Pinpoint the cell where the given text exists, returning its (x, y) midpoint coordinate. 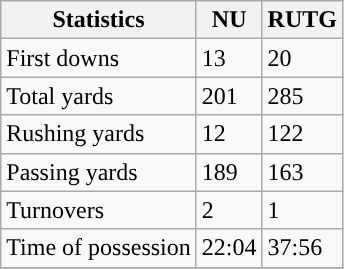
First downs (99, 58)
Passing yards (99, 172)
22:04 (229, 248)
12 (229, 134)
NU (229, 20)
Statistics (99, 20)
2 (229, 210)
189 (229, 172)
Time of possession (99, 248)
122 (302, 134)
201 (229, 96)
285 (302, 96)
Rushing yards (99, 134)
13 (229, 58)
37:56 (302, 248)
Total yards (99, 96)
Turnovers (99, 210)
1 (302, 210)
RUTG (302, 20)
163 (302, 172)
20 (302, 58)
